Search for the cell housing the specified text and yield its [X, Y] center coordinate. 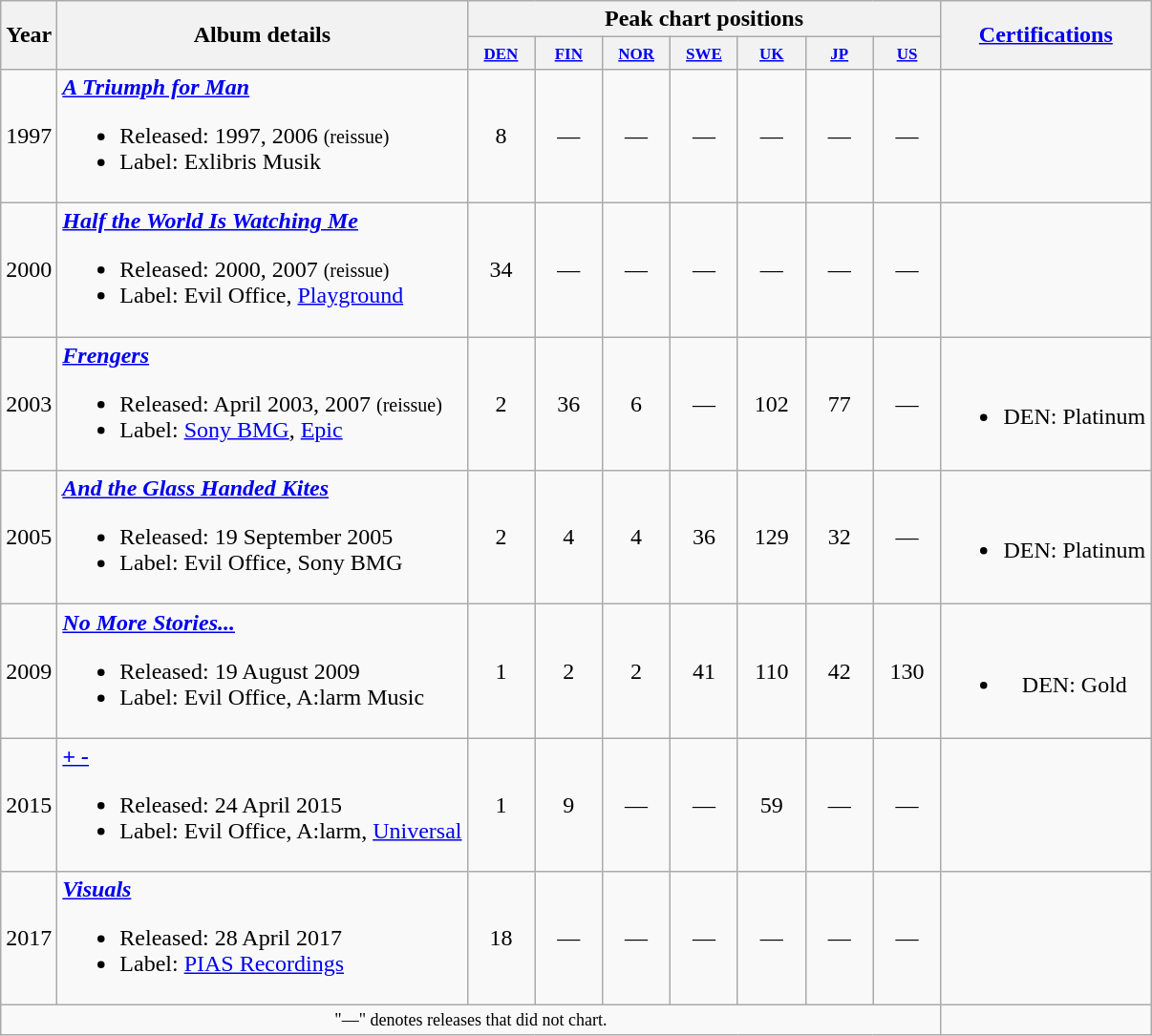
130 [907, 671]
34 [501, 270]
SWE [705, 53]
129 [772, 538]
US [907, 53]
2005 [29, 538]
DEN: Gold [1046, 671]
77 [839, 404]
UK [772, 53]
41 [705, 671]
32 [839, 538]
A Triumph for ManReleased: 1997, 2006 (reissue)Label: Exlibris Musik [262, 136]
2017 [29, 939]
42 [839, 671]
FIN [569, 53]
+ -Released: 24 April 2015Label: Evil Office, A:larm, Universal [262, 805]
110 [772, 671]
Half the World Is Watching MeReleased: 2000, 2007 (reissue)Label: Evil Office, Playground [262, 270]
18 [501, 939]
And the Glass Handed KitesReleased: 19 September 2005Label: Evil Office, Sony BMG [262, 538]
2015 [29, 805]
2009 [29, 671]
FrengersReleased: April 2003, 2007 (reissue)Label: Sony BMG, Epic [262, 404]
JP [839, 53]
DEN [501, 53]
NOR [636, 53]
Year [29, 35]
9 [569, 805]
8 [501, 136]
Peak chart positions [704, 19]
"—" denotes releases that did not chart. [471, 1020]
59 [772, 805]
2003 [29, 404]
102 [772, 404]
Album details [262, 35]
6 [636, 404]
No More Stories...Released: 19 August 2009Label: Evil Office, A:larm Music [262, 671]
2000 [29, 270]
Certifications [1046, 35]
1997 [29, 136]
VisualsReleased: 28 April 2017Label: PIAS Recordings [262, 939]
